Provide the (X, Y) coordinate of the cell's center where the given text is located.  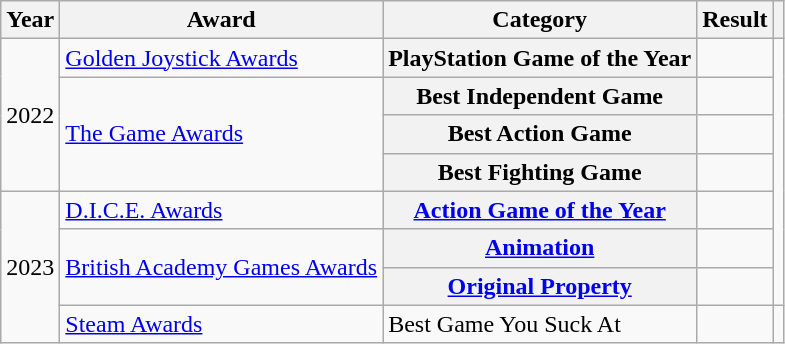
Best Fighting Game (540, 172)
The Game Awards (222, 134)
British Academy Games Awards (222, 267)
PlayStation Game of the Year (540, 58)
Action Game of the Year (540, 210)
2022 (30, 115)
Result (735, 20)
Golden Joystick Awards (222, 58)
Best Action Game (540, 134)
Award (222, 20)
Category (540, 20)
Best Independent Game (540, 96)
Steam Awards (222, 324)
Best Game You Suck At (540, 324)
Year (30, 20)
D.I.C.E. Awards (222, 210)
2023 (30, 267)
Original Property (540, 286)
Animation (540, 248)
